Return (X, Y) of the center of cell containing provided text 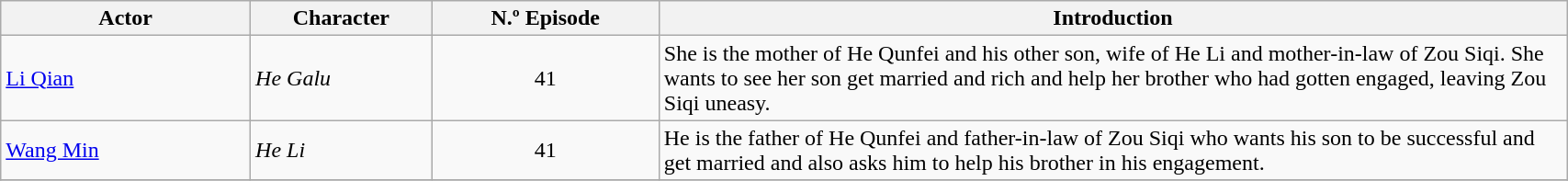
Li Qian (126, 78)
N.º Episode (546, 18)
Actor (126, 18)
He Galu (342, 78)
He Li (342, 151)
Introduction (1112, 18)
Character (342, 18)
Wang Min (126, 151)
